Output the [x, y] coordinate of the center of the cell containing the given text.  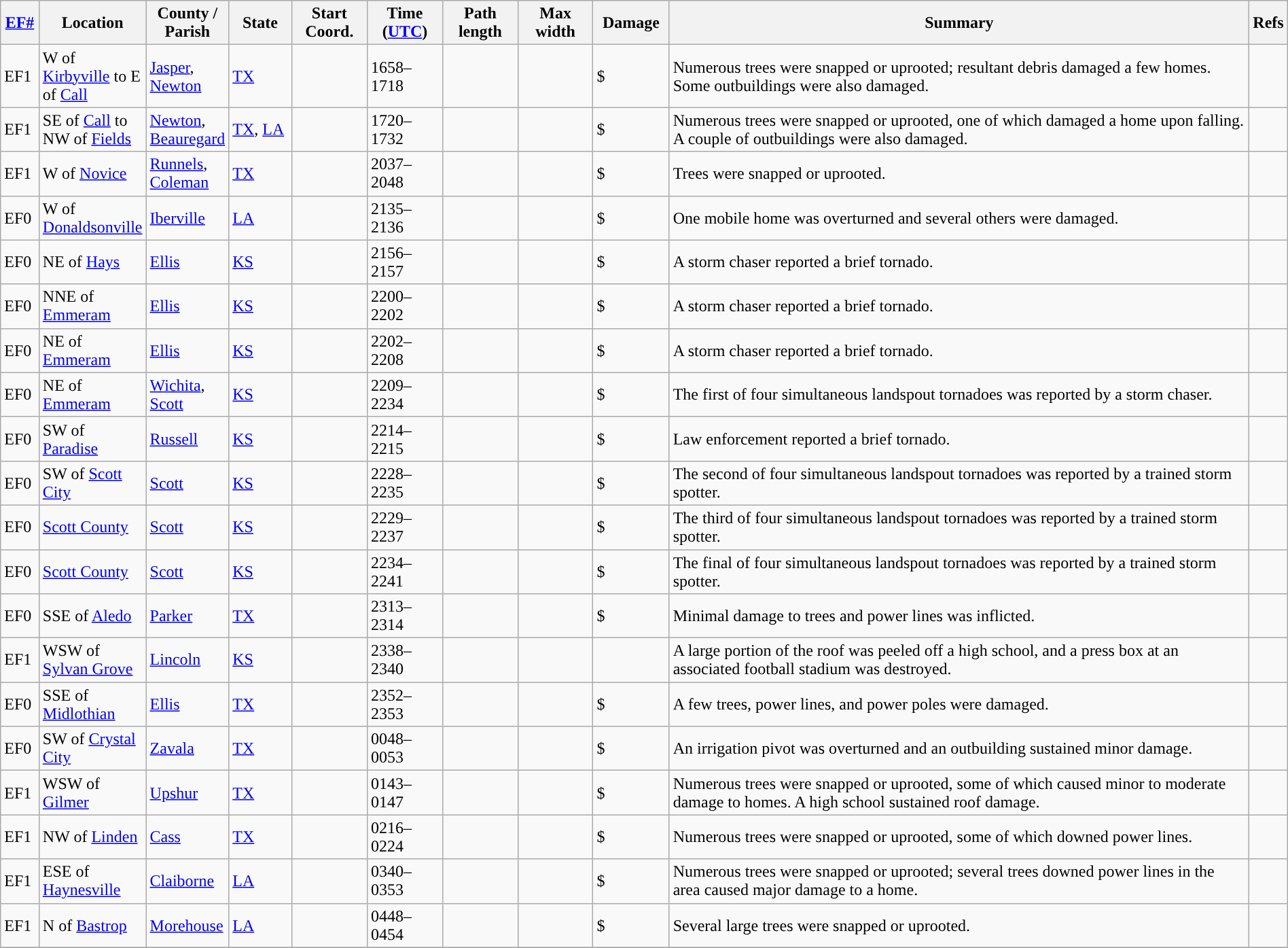
Claiborne [187, 881]
Start Coord. [329, 23]
The first of four simultaneous landspout tornadoes was reported by a storm chaser. [959, 394]
2214–2215 [405, 439]
The second of four simultaneous landspout tornadoes was reported by a trained storm spotter. [959, 482]
1720–1732 [405, 129]
0216–0224 [405, 837]
2209–2234 [405, 394]
County / Parish [187, 23]
2338–2340 [405, 661]
Numerous trees were snapped or uprooted, some of which caused minor to moderate damage to homes. A high school sustained roof damage. [959, 792]
A large portion of the roof was peeled off a high school, and a press box at an associated football stadium was destroyed. [959, 661]
Numerous trees were snapped or uprooted, one of which damaged a home upon falling. A couple of outbuildings were also damaged. [959, 129]
Law enforcement reported a brief tornado. [959, 439]
N of Bastrop [92, 926]
2313–2314 [405, 616]
Morehouse [187, 926]
Newton, Beauregard [187, 129]
An irrigation pivot was overturned and an outbuilding sustained minor damage. [959, 749]
Upshur [187, 792]
Runnels, Coleman [187, 174]
State [260, 23]
2229–2237 [405, 527]
Trees were snapped or uprooted. [959, 174]
WSW of Sylvan Grove [92, 661]
Wichita, Scott [187, 394]
Zavala [187, 749]
W of Kirbyville to E of Call [92, 76]
Refs [1268, 23]
Numerous trees were snapped or uprooted; resultant debris damaged a few homes. Some outbuildings were also damaged. [959, 76]
2228–2235 [405, 482]
WSW of Gilmer [92, 792]
Several large trees were snapped or uprooted. [959, 926]
SSE of Aledo [92, 616]
2352–2353 [405, 704]
Cass [187, 837]
Time (UTC) [405, 23]
Jasper, Newton [187, 76]
The final of four simultaneous landspout tornadoes was reported by a trained storm spotter. [959, 571]
0448–0454 [405, 926]
2037–2048 [405, 174]
2156–2157 [405, 262]
1658–1718 [405, 76]
Lincoln [187, 661]
SE of Call to NW of Fields [92, 129]
The third of four simultaneous landspout tornadoes was reported by a trained storm spotter. [959, 527]
ESE of Haynesville [92, 881]
2200–2202 [405, 306]
NNE of Emmeram [92, 306]
SSE of Midlothian [92, 704]
Russell [187, 439]
Max width [555, 23]
A few trees, power lines, and power poles were damaged. [959, 704]
W of Novice [92, 174]
Damage [631, 23]
Location [92, 23]
2202–2208 [405, 351]
Parker [187, 616]
2135–2136 [405, 217]
Path length [481, 23]
0048–0053 [405, 749]
One mobile home was overturned and several others were damaged. [959, 217]
Numerous trees were snapped or uprooted, some of which downed power lines. [959, 837]
Iberville [187, 217]
W of Donaldsonville [92, 217]
0143–0147 [405, 792]
EF# [20, 23]
Numerous trees were snapped or uprooted; several trees downed power lines in the area caused major damage to a home. [959, 881]
0340–0353 [405, 881]
SW of Paradise [92, 439]
TX, LA [260, 129]
Minimal damage to trees and power lines was inflicted. [959, 616]
NW of Linden [92, 837]
SW of Scott City [92, 482]
NE of Hays [92, 262]
2234–2241 [405, 571]
SW of Crystal City [92, 749]
Summary [959, 23]
